For the text-containing cell, return its midpoint in [x, y] coordinate format. 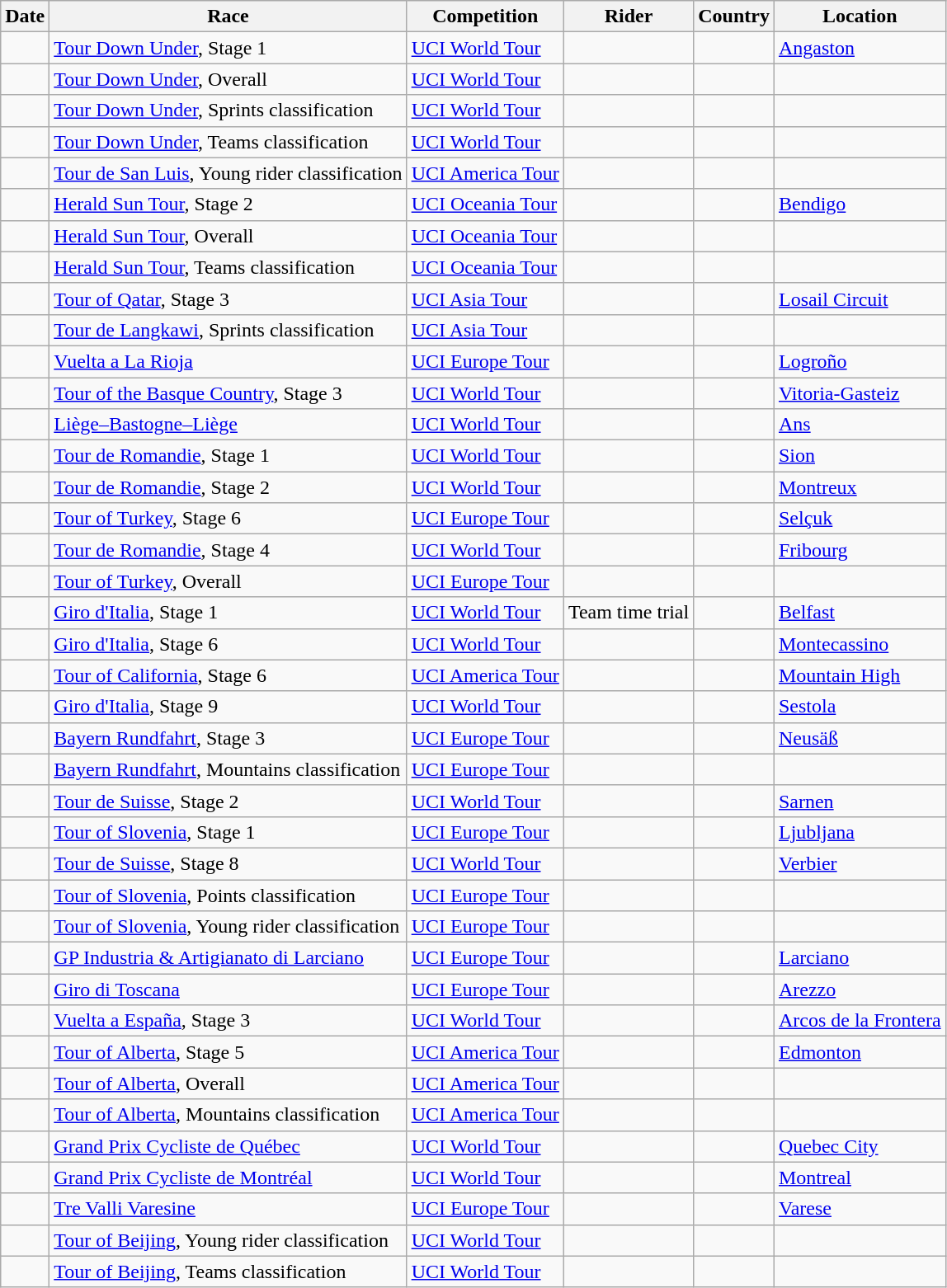
Sestola [860, 707]
Montecassino [860, 644]
Tour of Turkey, Overall [228, 581]
Bendigo [860, 204]
Tour of California, Stage 6 [228, 675]
Liège–Bastogne–Liège [228, 425]
Losail Circuit [860, 298]
Tour de Romandie, Stage 2 [228, 487]
Larciano [860, 958]
Neusäß [860, 738]
Herald Sun Tour, Stage 2 [228, 204]
GP Industria & Artigianato di Larciano [228, 958]
Tour de Suisse, Stage 8 [228, 863]
Arcos de la Frontera [860, 1021]
Tour of Beijing, Young rider classification [228, 1240]
Quebec City [860, 1146]
Bayern Rundfahrt, Stage 3 [228, 738]
Tour of Qatar, Stage 3 [228, 298]
Selçuk [860, 519]
Vuelta a España, Stage 3 [228, 1021]
Herald Sun Tour, Overall [228, 236]
Tour of the Basque Country, Stage 3 [228, 393]
Tour Down Under, Teams classification [228, 142]
Tour de Langkawi, Sprints classification [228, 330]
Giro d'Italia, Stage 1 [228, 613]
Herald Sun Tour, Teams classification [228, 267]
Belfast [860, 613]
Tour of Alberta, Stage 5 [228, 1052]
Race [228, 16]
Tour of Alberta, Overall [228, 1084]
Tour of Alberta, Mountains classification [228, 1115]
Ans [860, 425]
Fribourg [860, 550]
Giro d'Italia, Stage 9 [228, 707]
Sarnen [860, 801]
Tre Valli Varesine [228, 1209]
Tour de Romandie, Stage 1 [228, 456]
Montreal [860, 1178]
Tour of Slovenia, Points classification [228, 895]
Tour of Turkey, Stage 6 [228, 519]
Edmonton [860, 1052]
Tour of Slovenia, Young rider classification [228, 927]
Tour Down Under, Stage 1 [228, 48]
Tour Down Under, Sprints classification [228, 110]
Varese [860, 1209]
Giro d'Italia, Stage 6 [228, 644]
Location [860, 16]
Logroño [860, 361]
Mountain High [860, 675]
Sion [860, 456]
Grand Prix Cycliste de Québec [228, 1146]
Ljubljana [860, 832]
Bayern Rundfahrt, Mountains classification [228, 769]
Team time trial [629, 613]
Date [25, 16]
Country [734, 16]
Vitoria-Gasteiz [860, 393]
Rider [629, 16]
Giro di Toscana [228, 990]
Verbier [860, 863]
Vuelta a La Rioja [228, 361]
Tour of Beijing, Teams classification [228, 1272]
Tour de Romandie, Stage 4 [228, 550]
Arezzo [860, 990]
Tour Down Under, Overall [228, 79]
Tour de Suisse, Stage 2 [228, 801]
Montreux [860, 487]
Grand Prix Cycliste de Montréal [228, 1178]
Angaston [860, 48]
Tour of Slovenia, Stage 1 [228, 832]
Tour de San Luis, Young rider classification [228, 173]
Competition [485, 16]
